Detect which cell encompasses the target text, then output its [x, y] center coordinate. 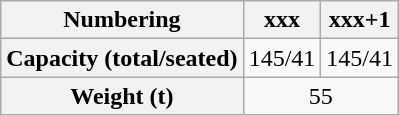
Weight (t) [122, 96]
xxx+1 [360, 20]
Numbering [122, 20]
xxx [282, 20]
55 [320, 96]
Capacity (total/seated) [122, 58]
